Return (x, y) of the center of cell containing provided text 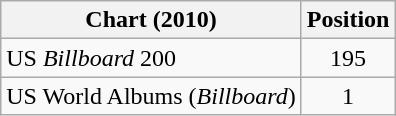
1 (348, 96)
US World Albums (Billboard) (151, 96)
US Billboard 200 (151, 58)
Chart (2010) (151, 20)
Position (348, 20)
195 (348, 58)
